Output the [x, y] coordinate of the center of the cell containing the given text.  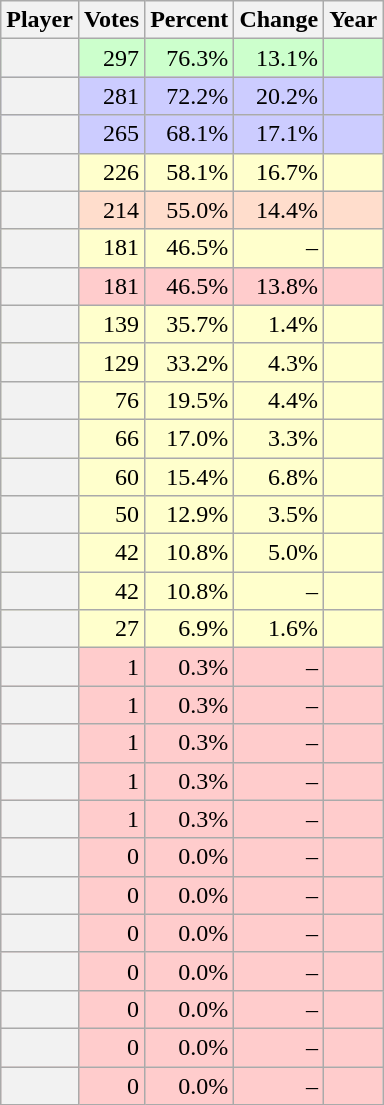
4.3% [279, 362]
58.1% [190, 172]
14.4% [279, 210]
35.7% [190, 324]
Change [279, 20]
129 [111, 362]
5.0% [279, 553]
72.2% [190, 96]
50 [111, 515]
1.4% [279, 324]
4.4% [279, 400]
281 [111, 96]
76.3% [190, 58]
20.2% [279, 96]
Year [354, 20]
19.5% [190, 400]
17.0% [190, 438]
3.5% [279, 515]
13.1% [279, 58]
60 [111, 477]
226 [111, 172]
76 [111, 400]
1.6% [279, 629]
6.8% [279, 477]
265 [111, 134]
33.2% [190, 362]
214 [111, 210]
13.8% [279, 286]
139 [111, 324]
Votes [111, 20]
66 [111, 438]
68.1% [190, 134]
Percent [190, 20]
12.9% [190, 515]
15.4% [190, 477]
27 [111, 629]
Player [40, 20]
55.0% [190, 210]
3.3% [279, 438]
6.9% [190, 629]
16.7% [279, 172]
17.1% [279, 134]
297 [111, 58]
